Find where the given text appears and provide that cell's center as [x, y] coordinate. 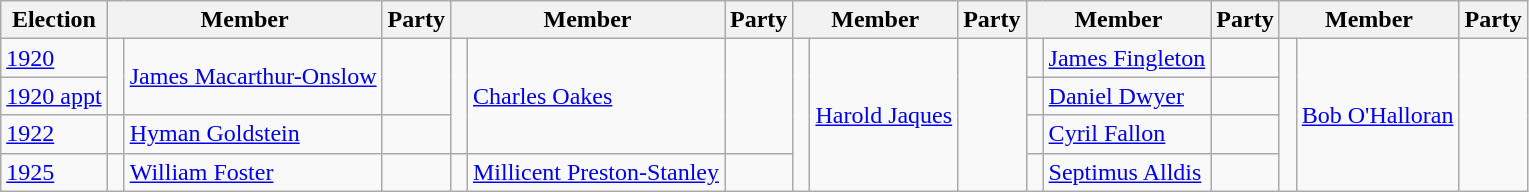
Hyman Goldstein [253, 134]
1925 [54, 172]
Election [54, 20]
James Macarthur-Onslow [253, 77]
Bob O'Halloran [1378, 115]
Septimus Alldis [1127, 172]
1922 [54, 134]
Daniel Dwyer [1127, 96]
Millicent Preston-Stanley [596, 172]
William Foster [253, 172]
1920 appt [54, 96]
James Fingleton [1127, 58]
Cyril Fallon [1127, 134]
Harold Jaques [884, 115]
1920 [54, 58]
Charles Oakes [596, 96]
